Search for the cell housing the specified text and yield its [x, y] center coordinate. 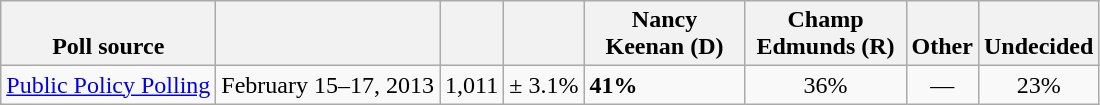
ChampEdmunds (R) [826, 34]
1,011 [472, 85]
41% [664, 85]
NancyKeenan (D) [664, 34]
± 3.1% [544, 85]
— [942, 85]
Poll source [108, 34]
36% [826, 85]
February 15–17, 2013 [328, 85]
Public Policy Polling [108, 85]
Undecided [1038, 34]
23% [1038, 85]
Other [942, 34]
